Find where the given text appears and provide that cell's center as (x, y) coordinate. 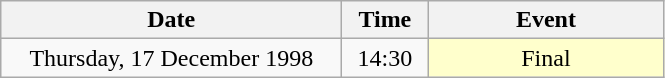
Event (546, 20)
Time (385, 20)
Thursday, 17 December 1998 (172, 58)
Final (546, 58)
Date (172, 20)
14:30 (385, 58)
